Pinpoint the cell where the given text exists, returning its [X, Y] midpoint coordinate. 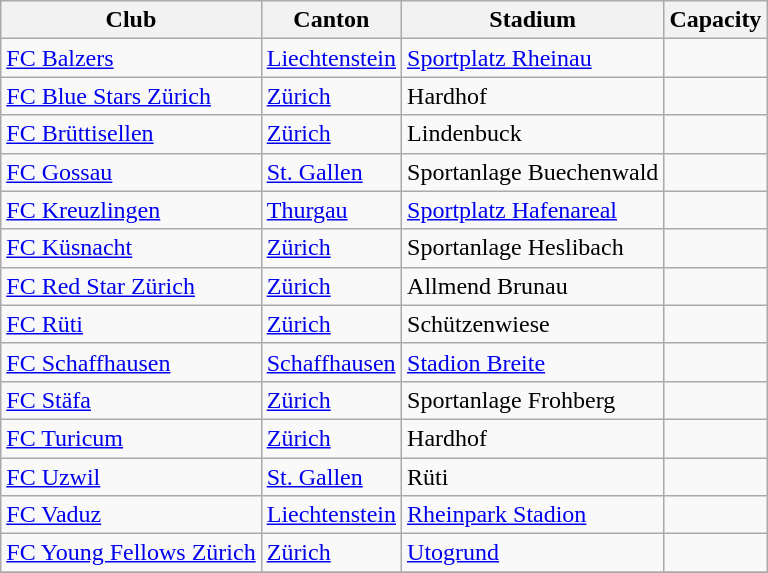
Utogrund [533, 553]
Club [131, 20]
Sportplatz Rheinau [533, 58]
FC Gossau [131, 172]
Schaffhausen [331, 362]
FC Turicum [131, 438]
Sportanlage Frohberg [533, 400]
FC Küsnacht [131, 248]
FC Red Star Zürich [131, 286]
Schützenwiese [533, 324]
FC Vaduz [131, 515]
Allmend Brunau [533, 286]
Sportplatz Hafenareal [533, 210]
Rheinpark Stadion [533, 515]
Capacity [716, 20]
FC Schaffhausen [131, 362]
Stadium [533, 20]
Canton [331, 20]
Sportanlage Heslibach [533, 248]
FC Rüti [131, 324]
FC Uzwil [131, 477]
FC Kreuzlingen [131, 210]
FC Balzers [131, 58]
Sportanlage Buechenwald [533, 172]
Rüti [533, 477]
FC Blue Stars Zürich [131, 96]
FC Brüttisellen [131, 134]
Lindenbuck [533, 134]
Stadion Breite [533, 362]
FC Young Fellows Zürich [131, 553]
Thurgau [331, 210]
FC Stäfa [131, 400]
